Scan for the cell matching the given text and deliver its [x, y] coordinate at center. 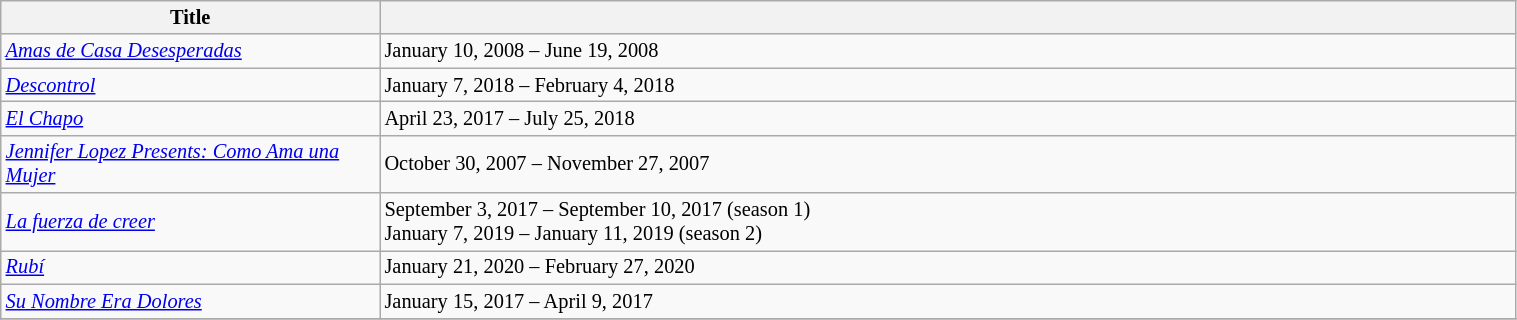
Rubí [190, 267]
La fuerza de creer [190, 222]
September 3, 2017 – September 10, 2017 (season 1)January 7, 2019 – January 11, 2019 (season 2) [948, 222]
El Chapo [190, 118]
January 10, 2008 – June 19, 2008 [948, 51]
Su Nombre Era Dolores [190, 301]
Descontrol [190, 85]
January 21, 2020 – February 27, 2020 [948, 267]
April 23, 2017 – July 25, 2018 [948, 118]
Jennifer Lopez Presents: Como Ama una Mujer [190, 164]
Title [190, 17]
October 30, 2007 – November 27, 2007 [948, 164]
Amas de Casa Desesperadas [190, 51]
January 7, 2018 – February 4, 2018 [948, 85]
January 15, 2017 – April 9, 2017 [948, 301]
